Output the (X, Y) coordinate of the center of the cell containing the given text.  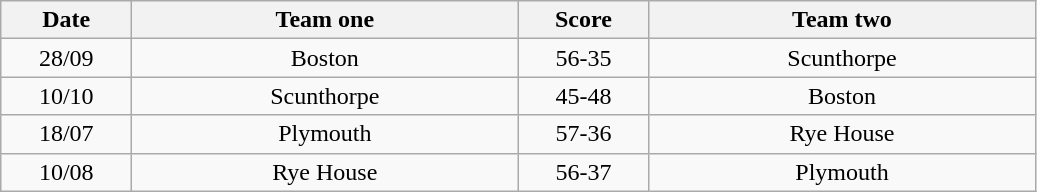
45-48 (584, 96)
10/10 (66, 96)
Date (66, 20)
57-36 (584, 134)
10/08 (66, 172)
56-35 (584, 58)
18/07 (66, 134)
Team two (842, 20)
28/09 (66, 58)
Team one (325, 20)
56-37 (584, 172)
Score (584, 20)
